Determine the (x, y) coordinate at the center of the cell enclosing the given text.  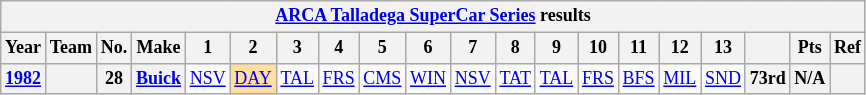
No. (114, 48)
73rd (768, 78)
CMS (382, 78)
6 (428, 48)
1 (208, 48)
Make (159, 48)
7 (472, 48)
BFS (638, 78)
Team (70, 48)
8 (515, 48)
MIL (680, 78)
11 (638, 48)
1982 (24, 78)
3 (297, 48)
5 (382, 48)
9 (556, 48)
TAT (515, 78)
Pts (810, 48)
Year (24, 48)
28 (114, 78)
12 (680, 48)
4 (338, 48)
WIN (428, 78)
N/A (810, 78)
Buick (159, 78)
13 (724, 48)
10 (598, 48)
DAY (253, 78)
SND (724, 78)
Ref (848, 48)
2 (253, 48)
ARCA Talladega SuperCar Series results (434, 16)
